Extract the [X, Y] coordinate from the center of the cell holding the provided text.  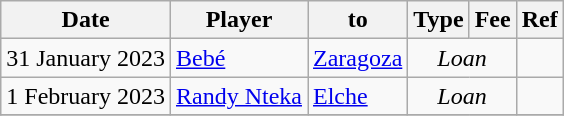
Zaragoza [358, 58]
1 February 2023 [86, 96]
Elche [358, 96]
31 January 2023 [86, 58]
Randy Nteka [238, 96]
Player [238, 20]
Ref [540, 20]
Fee [492, 20]
Type [438, 20]
Date [86, 20]
to [358, 20]
Bebé [238, 58]
